Provide the (x, y) coordinate of the cell's center where the given text is located.  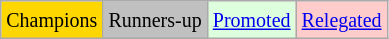
Promoted (252, 20)
Runners-up (155, 20)
Champions (52, 20)
Relegated (342, 20)
